Return the [x, y] coordinate for the center point of the cell that contains the specified text.  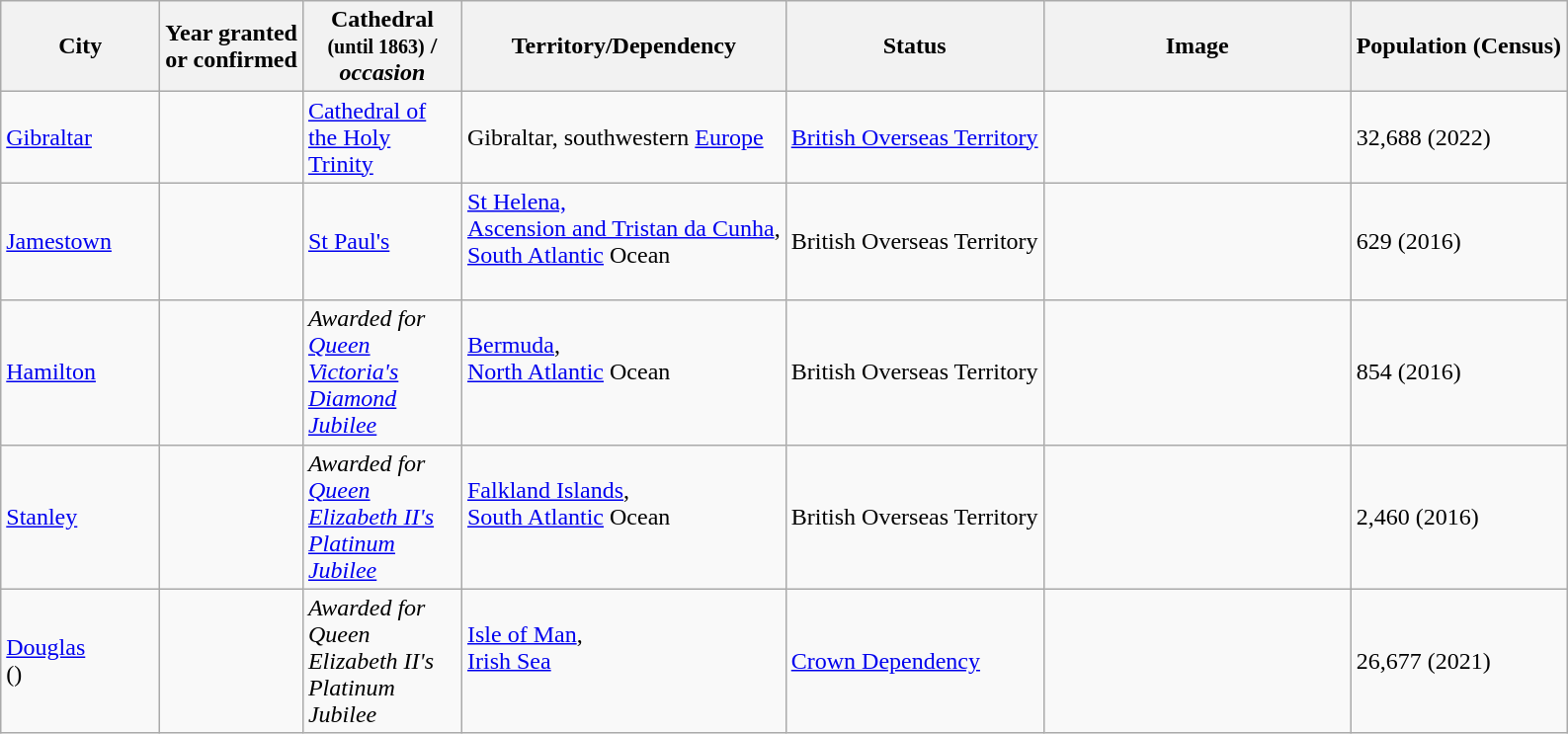
Gibraltar, southwestern Europe [623, 137]
City [81, 46]
854 (2016) [1458, 372]
Status [915, 46]
Stanley [81, 517]
26,677 (2021) [1458, 661]
Crown Dependency [915, 661]
Image [1197, 46]
Year grantedor confirmed [231, 46]
Hamilton [81, 372]
Cathedral of the Holy Trinity [381, 137]
Jamestown [81, 241]
32,688 (2022) [1458, 137]
St Helena,Ascension and Tristan da Cunha,South Atlantic Ocean [623, 241]
Douglas() [81, 661]
Gibraltar [81, 137]
629 (2016) [1458, 241]
Population (Census) [1458, 46]
St Paul's [381, 241]
Falkland Islands,South Atlantic Ocean [623, 517]
Isle of Man,Irish Sea [623, 661]
Awarded for Queen Victoria's Diamond Jubilee [381, 372]
Territory/Dependency [623, 46]
2,460 (2016) [1458, 517]
Cathedral(until 1863) / occasion [381, 46]
Bermuda,North Atlantic Ocean [623, 372]
